Extract the [x, y] coordinate from the center of the cell holding the provided text.  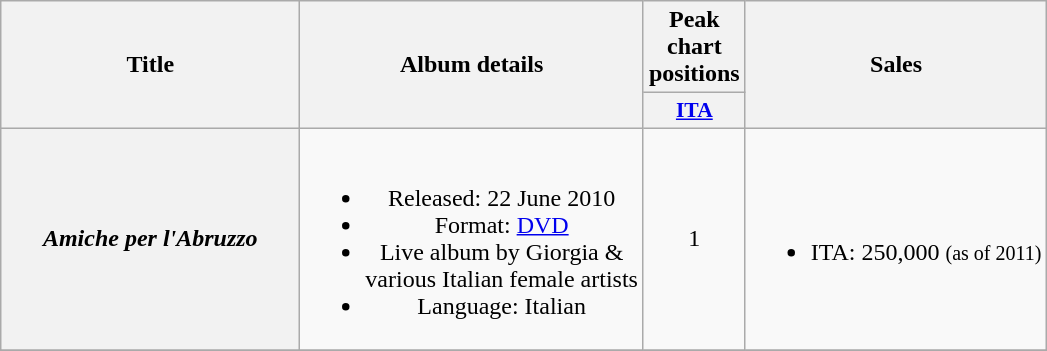
ITA: 250,000 (as of 2011) [896, 238]
Amiche per l'Abruzzo [150, 238]
Album details [472, 65]
Sales [896, 65]
ITA [694, 111]
Title [150, 65]
Released: 22 June 2010Format: DVDLive album by Giorgia &various Italian female artistsLanguage: Italian [472, 238]
1 [694, 238]
Peakchartpositions [694, 47]
